Capture the cell that displays the provided text and extract its [X, Y] central coordinate. 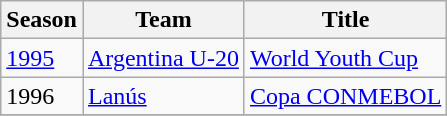
Season [42, 20]
1996 [42, 96]
Copa CONMEBOL [345, 96]
Title [345, 20]
Team [163, 20]
Lanús [163, 96]
World Youth Cup [345, 58]
Argentina U-20 [163, 58]
1995 [42, 58]
